Locate the cell with the specified text and output its [X, Y] center coordinate. 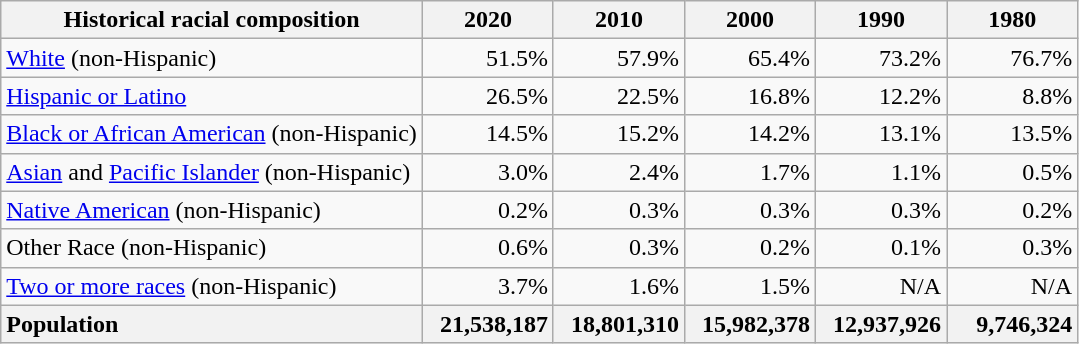
15,982,378 [750, 324]
Historical racial composition [212, 20]
Hispanic or Latino [212, 96]
22.5% [618, 96]
Two or more races (non-Hispanic) [212, 286]
2020 [488, 20]
13.5% [1012, 134]
2000 [750, 20]
Population [212, 324]
1980 [1012, 20]
51.5% [488, 58]
14.2% [750, 134]
12,937,926 [882, 324]
Black or African American (non-Hispanic) [212, 134]
2010 [618, 20]
3.0% [488, 172]
21,538,187 [488, 324]
1.5% [750, 286]
9,746,324 [1012, 324]
13.1% [882, 134]
12.2% [882, 96]
0.5% [1012, 172]
26.5% [488, 96]
18,801,310 [618, 324]
65.4% [750, 58]
1.6% [618, 286]
76.7% [1012, 58]
1990 [882, 20]
73.2% [882, 58]
White (non-Hispanic) [212, 58]
0.1% [882, 248]
57.9% [618, 58]
3.7% [488, 286]
1.7% [750, 172]
1.1% [882, 172]
15.2% [618, 134]
0.6% [488, 248]
16.8% [750, 96]
14.5% [488, 134]
Other Race (non-Hispanic) [212, 248]
Native American (non-Hispanic) [212, 210]
8.8% [1012, 96]
2.4% [618, 172]
Asian and Pacific Islander (non-Hispanic) [212, 172]
